Extract the (x, y) coordinate from the center of the cell holding the provided text.  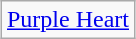
Purple Heart (68, 20)
